From the cell containing the given text, extract its center point as (x, y) coordinate. 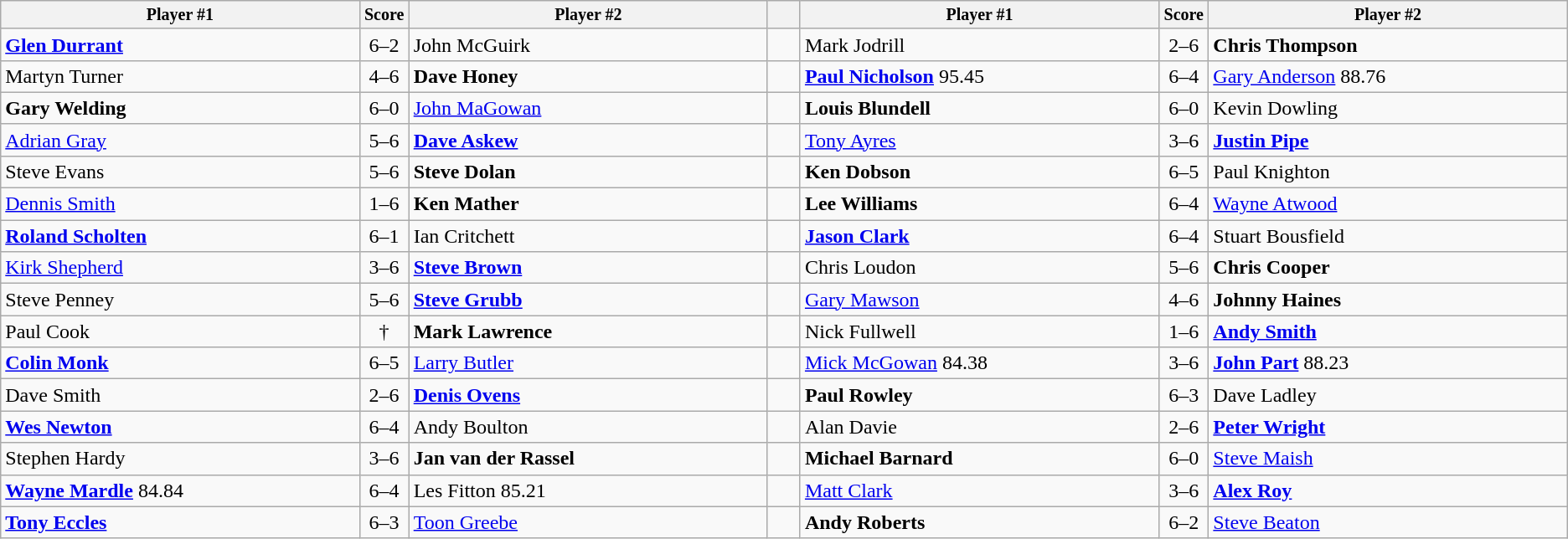
Paul Rowley (979, 395)
Alex Roy (1388, 490)
Lee Williams (979, 204)
Dennis Smith (180, 204)
Toon Greebe (588, 522)
Paul Nicholson 95.45 (979, 76)
Andy Roberts (979, 522)
Gary Anderson 88.76 (1388, 76)
Gary Welding (180, 108)
† (384, 331)
Steve Brown (588, 268)
Steve Dolan (588, 172)
Matt Clark (979, 490)
Andy Smith (1388, 331)
Dave Smith (180, 395)
Chris Thompson (1388, 44)
Ken Dobson (979, 172)
Ian Critchett (588, 236)
John Part 88.23 (1388, 363)
Mark Jodrill (979, 44)
Michael Barnard (979, 459)
Tony Ayres (979, 140)
Colin Monk (180, 363)
Mark Lawrence (588, 331)
Paul Knighton (1388, 172)
Gary Mawson (979, 300)
Jason Clark (979, 236)
Glen Durrant (180, 44)
John MaGowan (588, 108)
John McGuirk (588, 44)
Kevin Dowling (1388, 108)
Larry Butler (588, 363)
Adrian Gray (180, 140)
Stephen Hardy (180, 459)
Steve Evans (180, 172)
Stuart Bousfield (1388, 236)
Steve Penney (180, 300)
Denis Ovens (588, 395)
Andy Boulton (588, 427)
Dave Askew (588, 140)
Alan Davie (979, 427)
Paul Cook (180, 331)
Dave Honey (588, 76)
Tony Eccles (180, 522)
Johnny Haines (1388, 300)
Dave Ladley (1388, 395)
Mick McGowan 84.38 (979, 363)
Peter Wright (1388, 427)
Wayne Mardle 84.84 (180, 490)
Kirk Shepherd (180, 268)
Ken Mather (588, 204)
Chris Cooper (1388, 268)
Nick Fullwell (979, 331)
Les Fitton 85.21 (588, 490)
Chris Loudon (979, 268)
Louis Blundell (979, 108)
Steve Beaton (1388, 522)
Justin Pipe (1388, 140)
6–1 (384, 236)
Roland Scholten (180, 236)
Jan van der Rassel (588, 459)
Wayne Atwood (1388, 204)
Steve Maish (1388, 459)
Martyn Turner (180, 76)
Wes Newton (180, 427)
Steve Grubb (588, 300)
